Return (x, y) of the center of cell containing provided text 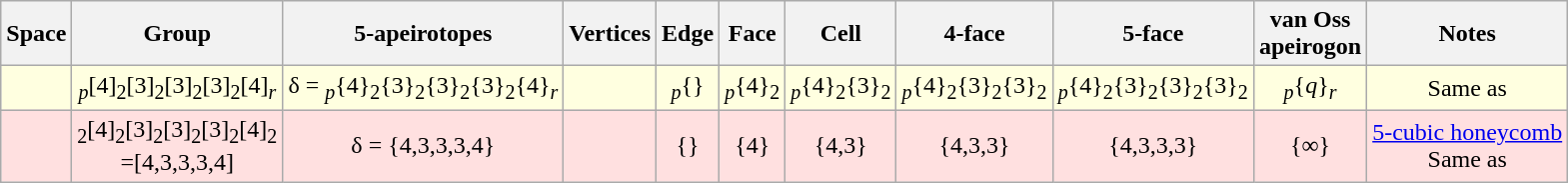
δ = p{4}2{3}2{3}2{3}2{4}r (424, 88)
van Ossapeirogon (1309, 34)
2[4]2[3]2[3]2[3]2[4]2=[4,3,3,3,4] (178, 146)
p{4}2{3}2{3}2 (974, 88)
Group (178, 34)
p[4]2[3]2[3]2[3]2[4]r (178, 88)
Notes (1467, 34)
p{q}r (1309, 88)
5-apeirotopes (424, 34)
{4} (753, 146)
Edge (688, 34)
p{4}2{3}2 (841, 88)
Space (36, 34)
{4,3,3,3} (1153, 146)
Same as (1467, 88)
{} (688, 146)
{4,3} (841, 146)
p{} (688, 88)
δ = {4,3,3,3,4} (424, 146)
Face (753, 34)
Cell (841, 34)
4-face (974, 34)
{∞} (1309, 146)
5-face (1153, 34)
{4,3,3} (974, 146)
5-cubic honeycombSame as (1467, 146)
p{4}2{3}2{3}2{3}2 (1153, 88)
p{4}2 (753, 88)
Vertices (610, 34)
